Identify which cell holds the provided text, then report its [x, y] central coordinate. 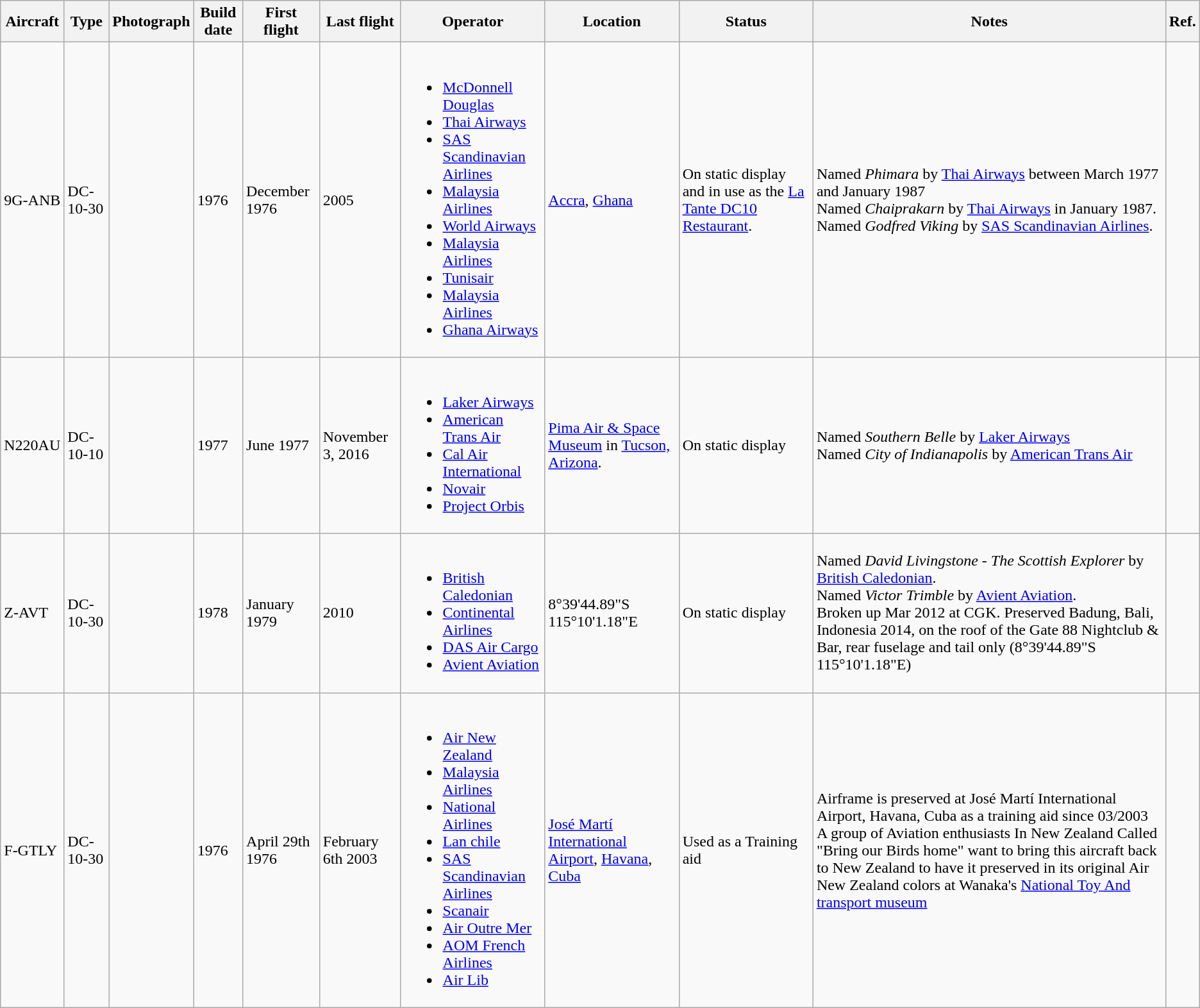
Air New ZealandMalaysia AirlinesNational AirlinesLan chileSAS Scandinavian AirlinesScanairAir Outre MerAOM French AirlinesAir Lib [473, 850]
Photograph [151, 22]
Pima Air & Space Museum in Tucson, Arizona. [612, 445]
Named Southern Belle by Laker AirwaysNamed City of Indianapolis by American Trans Air [989, 445]
1978 [218, 613]
8°39'44.89"S 115°10'1.18"E [612, 613]
José Martí International Airport, Havana, Cuba [612, 850]
Build date [218, 22]
Location [612, 22]
Accra, Ghana [612, 200]
Ref. [1182, 22]
On static display and in use as the La Tante DC10 Restaurant. [746, 200]
Laker AirwaysAmerican Trans AirCal Air InternationalNovairProject Orbis [473, 445]
April 29th 1976 [281, 850]
Status [746, 22]
June 1977 [281, 445]
British CaledonianContinental AirlinesDAS Air CargoAvient Aviation [473, 613]
Used as a Training aid [746, 850]
N220AU [32, 445]
Z-AVT [32, 613]
December 1976 [281, 200]
2010 [360, 613]
F-GTLY [32, 850]
Aircraft [32, 22]
Last flight [360, 22]
Type [87, 22]
February 6th 2003 [360, 850]
Notes [989, 22]
November 3, 2016 [360, 445]
DC-10-10 [87, 445]
Operator [473, 22]
January 1979 [281, 613]
First flight [281, 22]
9G-ANB [32, 200]
1977 [218, 445]
McDonnell DouglasThai AirwaysSAS Scandinavian AirlinesMalaysia AirlinesWorld AirwaysMalaysia AirlinesTunisairMalaysia AirlinesGhana Airways [473, 200]
2005 [360, 200]
